For the text-containing cell, return its midpoint in [x, y] coordinate format. 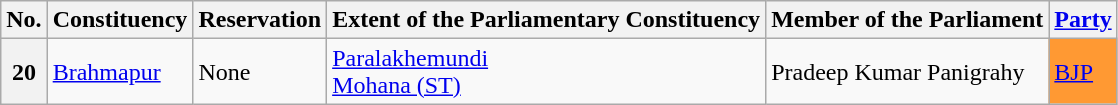
No. [24, 20]
Constituency [120, 20]
Brahmapur [120, 72]
Paralakhemundi Mohana (ST) [546, 72]
Extent of the Parliamentary Constituency [546, 20]
Party [1083, 20]
Member of the Parliament [908, 20]
Pradeep Kumar Panigrahy [908, 72]
Reservation [260, 20]
None [260, 72]
BJP [1083, 72]
20 [24, 72]
